Return the (X, Y) coordinate for the center point of the cell that contains the specified text.  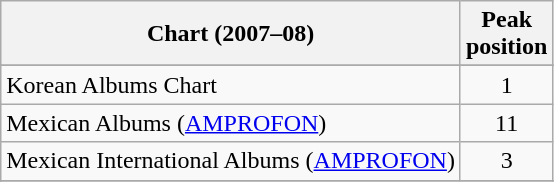
3 (506, 161)
Peakposition (506, 34)
Korean Albums Chart (231, 85)
11 (506, 123)
1 (506, 85)
Mexican International Albums (AMPROFON) (231, 161)
Mexican Albums (AMPROFON) (231, 123)
Chart (2007–08) (231, 34)
